Find where the given text appears and provide that cell's center as [x, y] coordinate. 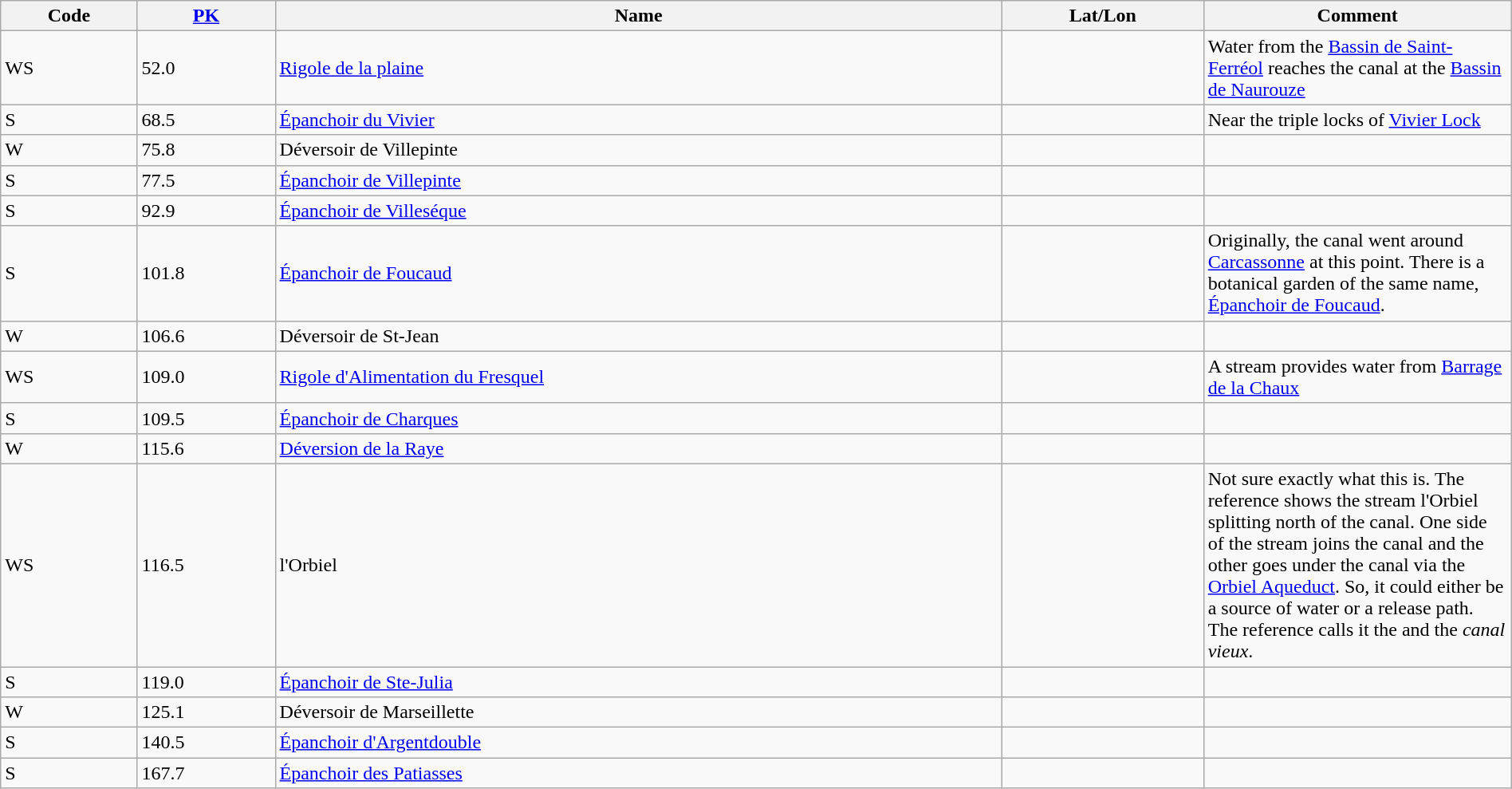
Épanchoir de Villeséque [638, 211]
Near the triple locks of Vivier Lock [1357, 120]
Déversoir de Villepinte [638, 150]
109.5 [206, 418]
Rigole de la plaine [638, 68]
125.1 [206, 712]
Déversoir de Marseillette [638, 712]
109.0 [206, 377]
68.5 [206, 120]
Épanchoir de Villepinte [638, 180]
Épanchoir de Ste-Julia [638, 682]
PK [206, 16]
Rigole d'Alimentation du Fresquel [638, 377]
119.0 [206, 682]
77.5 [206, 180]
Épanchoir de Charques [638, 418]
101.8 [206, 273]
Épanchoir de Foucaud [638, 273]
140.5 [206, 743]
106.6 [206, 336]
Originally, the canal went around Carcassonne at this point. There is a botanical garden of the same name, Épanchoir de Foucaud. [1357, 273]
Comment [1357, 16]
116.5 [206, 565]
115.6 [206, 448]
Water from the Bassin de Saint-Ferréol reaches the canal at the Bassin de Naurouze [1357, 68]
A stream provides water from Barrage de la Chaux [1357, 377]
Épanchoir des Patiasses [638, 773]
Name [638, 16]
167.7 [206, 773]
Lat/Lon [1102, 16]
l'Orbiel [638, 565]
75.8 [206, 150]
Épanchoir d'Argentdouble [638, 743]
Déversoir de St-Jean [638, 336]
Code [69, 16]
92.9 [206, 211]
Déversion de la Raye [638, 448]
Épanchoir du Vivier [638, 120]
52.0 [206, 68]
